Identify which cell holds the provided text, then report its (X, Y) central coordinate. 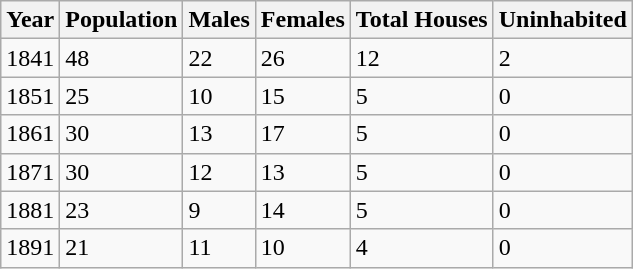
21 (122, 248)
Population (122, 20)
26 (302, 58)
Males (219, 20)
1881 (30, 210)
9 (219, 210)
48 (122, 58)
25 (122, 96)
22 (219, 58)
1871 (30, 172)
1891 (30, 248)
2 (562, 58)
4 (422, 248)
23 (122, 210)
Females (302, 20)
17 (302, 134)
1851 (30, 96)
1841 (30, 58)
11 (219, 248)
15 (302, 96)
14 (302, 210)
Year (30, 20)
Uninhabited (562, 20)
Total Houses (422, 20)
1861 (30, 134)
